For the text-containing cell, return its midpoint in (x, y) coordinate format. 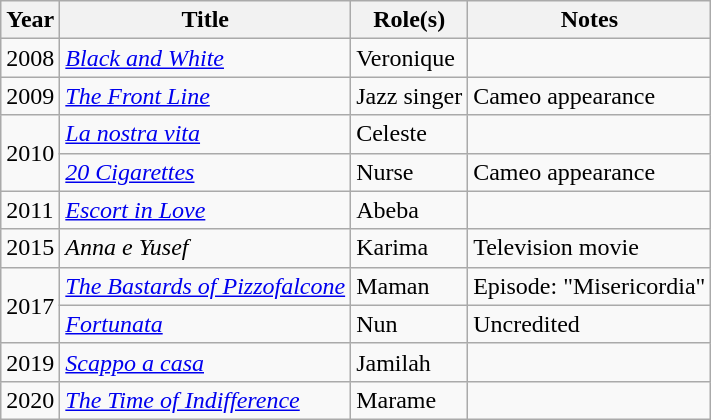
2010 (30, 153)
Scappo a casa (206, 362)
2020 (30, 400)
Abeba (410, 210)
Nurse (410, 172)
Jamilah (410, 362)
Fortunata (206, 324)
The Time of Indifference (206, 400)
Celeste (410, 134)
Maman (410, 286)
20 Cigarettes (206, 172)
Anna e Yusef (206, 248)
Jazz singer (410, 96)
Nun (410, 324)
Marame (410, 400)
The Bastards of Pizzofalcone (206, 286)
Veronique (410, 58)
2011 (30, 210)
2008 (30, 58)
Black and White (206, 58)
Year (30, 20)
La nostra vita (206, 134)
Notes (590, 20)
2009 (30, 96)
Television movie (590, 248)
Episode: "Misericordia" (590, 286)
Uncredited (590, 324)
The Front Line (206, 96)
2015 (30, 248)
Role(s) (410, 20)
2019 (30, 362)
Escort in Love (206, 210)
Title (206, 20)
2017 (30, 305)
Karima (410, 248)
